Find where the given text appears and provide that cell's center as [X, Y] coordinate. 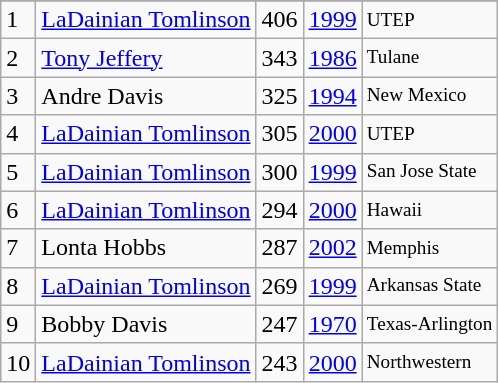
Tony Jeffery [146, 58]
294 [280, 210]
7 [18, 248]
5 [18, 172]
6 [18, 210]
San Jose State [430, 172]
Texas-Arlington [430, 324]
406 [280, 20]
Bobby Davis [146, 324]
New Mexico [430, 96]
Andre Davis [146, 96]
10 [18, 362]
343 [280, 58]
2002 [332, 248]
300 [280, 172]
2 [18, 58]
Hawaii [430, 210]
1970 [332, 324]
9 [18, 324]
1994 [332, 96]
1 [18, 20]
325 [280, 96]
8 [18, 286]
4 [18, 134]
1986 [332, 58]
243 [280, 362]
Memphis [430, 248]
Arkansas State [430, 286]
Lonta Hobbs [146, 248]
269 [280, 286]
Tulane [430, 58]
247 [280, 324]
Northwestern [430, 362]
287 [280, 248]
3 [18, 96]
305 [280, 134]
